Search for the cell housing the specified text and yield its (X, Y) center coordinate. 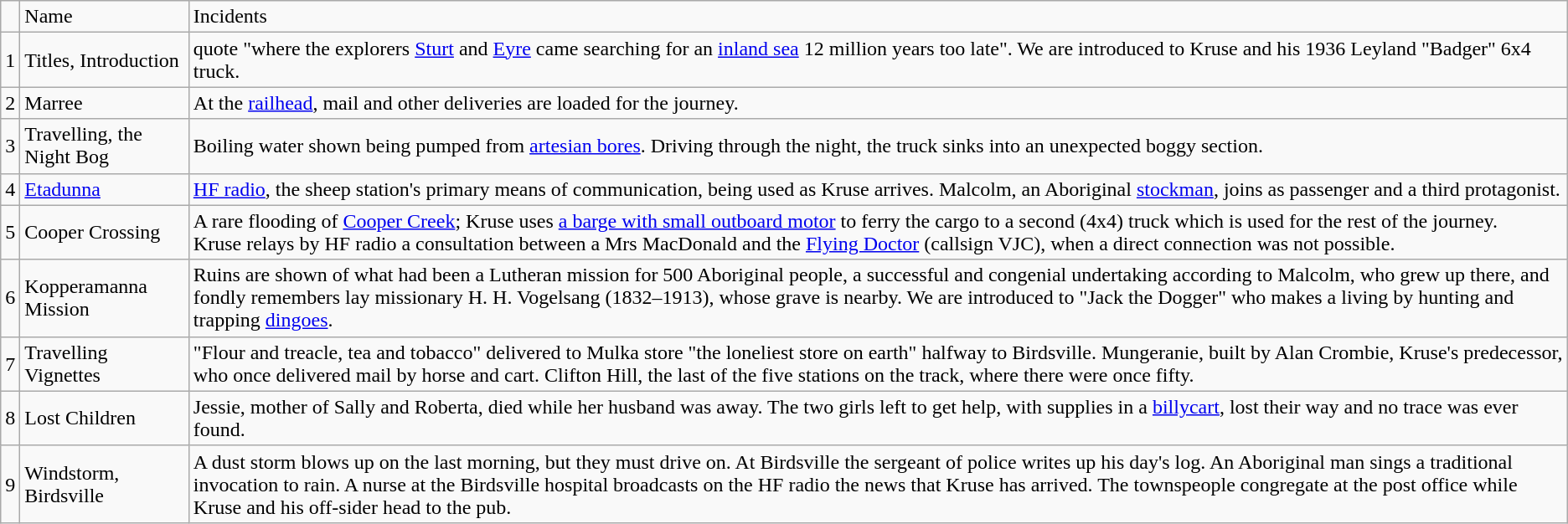
Boiling water shown being pumped from artesian bores. Driving through the night, the truck sinks into an unexpected boggy section. (878, 146)
Kopperamanna Mission (104, 298)
7 (10, 363)
1 (10, 60)
Travelling, the Night Bog (104, 146)
Marree (104, 103)
Incidents (878, 17)
Titles, Introduction (104, 60)
At the railhead, mail and other deliveries are loaded for the journey. (878, 103)
Lost Children (104, 419)
Cooper Crossing (104, 233)
4 (10, 189)
Etadunna (104, 189)
2 (10, 103)
8 (10, 419)
Windstorm, Birdsville (104, 484)
Travelling Vignettes (104, 363)
5 (10, 233)
3 (10, 146)
9 (10, 484)
6 (10, 298)
Name (104, 17)
